Identify which cell holds the provided text, then report its (X, Y) central coordinate. 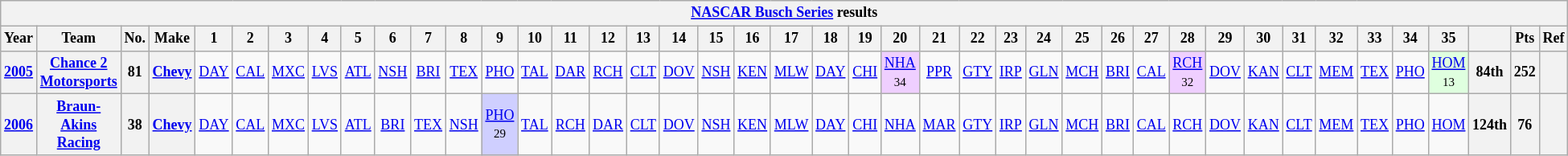
25 (1082, 39)
Year (19, 39)
PPR (939, 72)
20 (900, 39)
23 (1012, 39)
4 (325, 39)
2005 (19, 72)
NHA (900, 125)
Chance 2 Motorsports (79, 72)
Pts (1525, 39)
34 (1410, 39)
No. (135, 39)
2006 (19, 125)
16 (753, 39)
PHO29 (500, 125)
Braun-Akins Racing (79, 125)
3 (289, 39)
19 (865, 39)
10 (535, 39)
33 (1375, 39)
NASCAR Busch Series results (785, 13)
9 (500, 39)
12 (608, 39)
84th (1490, 72)
6 (392, 39)
38 (135, 125)
MAR (939, 125)
252 (1525, 72)
22 (978, 39)
30 (1263, 39)
17 (791, 39)
27 (1151, 39)
11 (571, 39)
81 (135, 72)
124th (1490, 125)
21 (939, 39)
29 (1225, 39)
26 (1118, 39)
15 (716, 39)
35 (1449, 39)
2 (251, 39)
7 (429, 39)
28 (1188, 39)
31 (1299, 39)
Make (172, 39)
HOM (1449, 125)
HOM13 (1449, 72)
24 (1044, 39)
14 (679, 39)
RCH32 (1188, 72)
NHA34 (900, 72)
8 (463, 39)
Team (79, 39)
Ref (1554, 39)
13 (643, 39)
5 (358, 39)
32 (1336, 39)
1 (214, 39)
76 (1525, 125)
18 (831, 39)
